Return [x, y] of the center of cell containing provided text 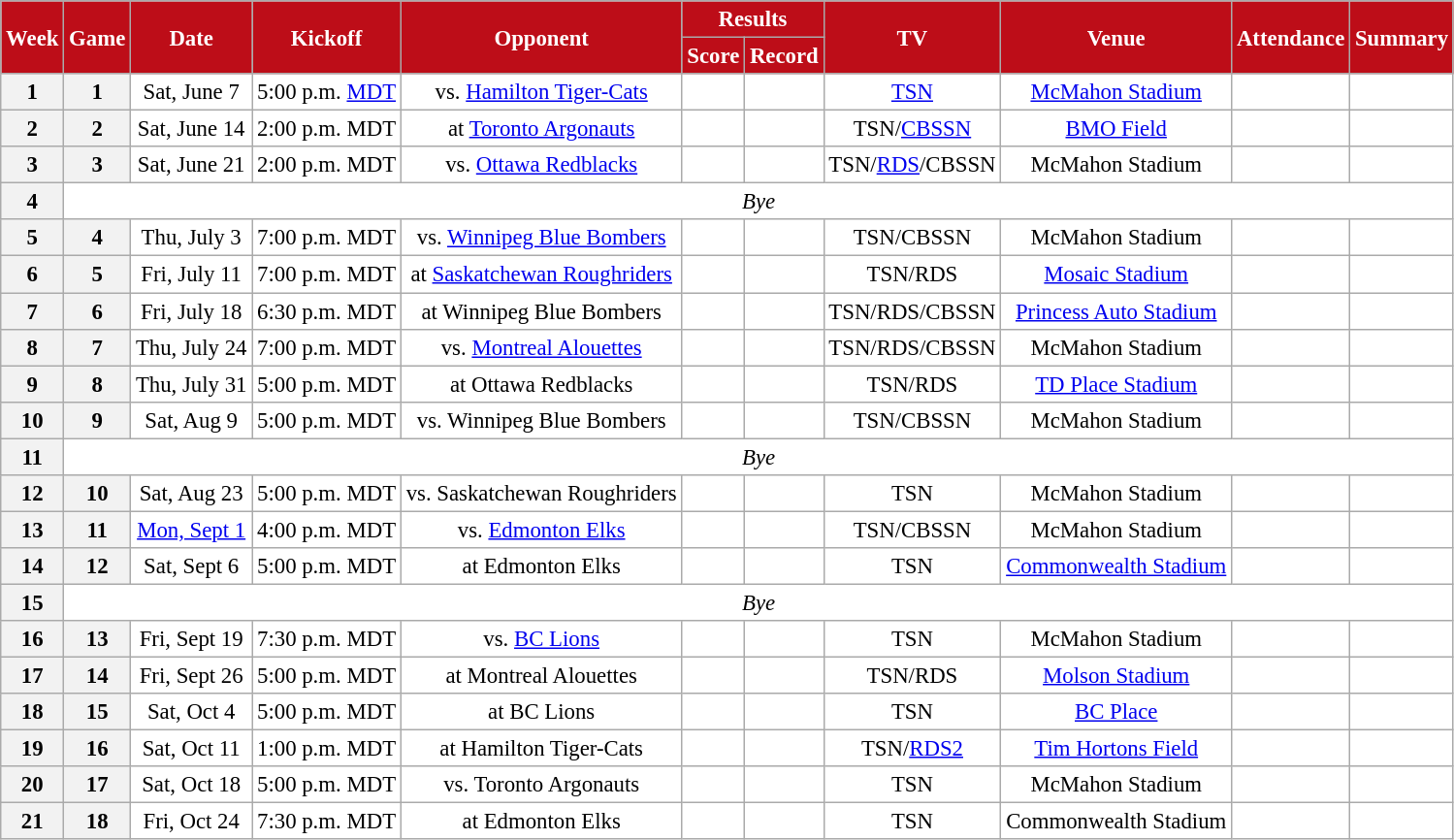
20 [33, 785]
at Hamilton Tiger-Cats [541, 749]
vs. Saskatchewan Roughriders [541, 494]
Game [97, 37]
Sat, Oct 18 [192, 785]
at Montreal Alouettes [541, 676]
TV [912, 37]
TD Place Stadium [1116, 384]
Week [33, 37]
Summary [1403, 37]
Date [192, 37]
at BC Lions [541, 712]
4:00 p.m. MDT [327, 530]
Molson Stadium [1116, 676]
Thu, July 31 [192, 384]
Sat, Oct 11 [192, 749]
Results [753, 19]
6:30 p.m. MDT [327, 311]
Fri, Sept 26 [192, 676]
Fri, Oct 24 [192, 822]
Thu, July 24 [192, 347]
vs. Montreal Alouettes [541, 347]
at Saskatchewan Roughriders [541, 275]
Sat, Aug 9 [192, 420]
Kickoff [327, 37]
vs. Toronto Argonauts [541, 785]
Mon, Sept 1 [192, 530]
Mosaic Stadium [1116, 275]
at Toronto Argonauts [541, 129]
1:00 p.m. MDT [327, 749]
Attendance [1291, 37]
TSN/RDS2 [912, 749]
vs. BC Lions [541, 639]
Opponent [541, 37]
19 [33, 749]
Sat, June 14 [192, 129]
BMO Field [1116, 129]
Sat, Oct 4 [192, 712]
Sat, June 7 [192, 92]
Score [714, 56]
Sat, Sept 6 [192, 566]
Record [784, 56]
vs. Ottawa Redblacks [541, 165]
Sat, June 21 [192, 165]
at Ottawa Redblacks [541, 384]
Princess Auto Stadium [1116, 311]
vs. Edmonton Elks [541, 530]
vs. Hamilton Tiger-Cats [541, 92]
Venue [1116, 37]
21 [33, 822]
BC Place [1116, 712]
Fri, July 11 [192, 275]
at Winnipeg Blue Bombers [541, 311]
Fri, Sept 19 [192, 639]
Thu, July 3 [192, 238]
Fri, July 18 [192, 311]
Sat, Aug 23 [192, 494]
Tim Hortons Field [1116, 749]
